Extract the [X, Y] coordinate from the center of the cell holding the provided text.  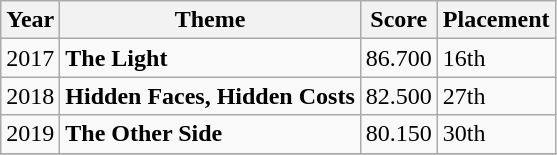
Hidden Faces, Hidden Costs [210, 96]
2017 [30, 58]
16th [496, 58]
2019 [30, 134]
80.150 [398, 134]
Placement [496, 20]
The Light [210, 58]
27th [496, 96]
2018 [30, 96]
The Other Side [210, 134]
82.500 [398, 96]
30th [496, 134]
Score [398, 20]
Theme [210, 20]
86.700 [398, 58]
Year [30, 20]
